Locate the cell with the specified text and output its (X, Y) center coordinate. 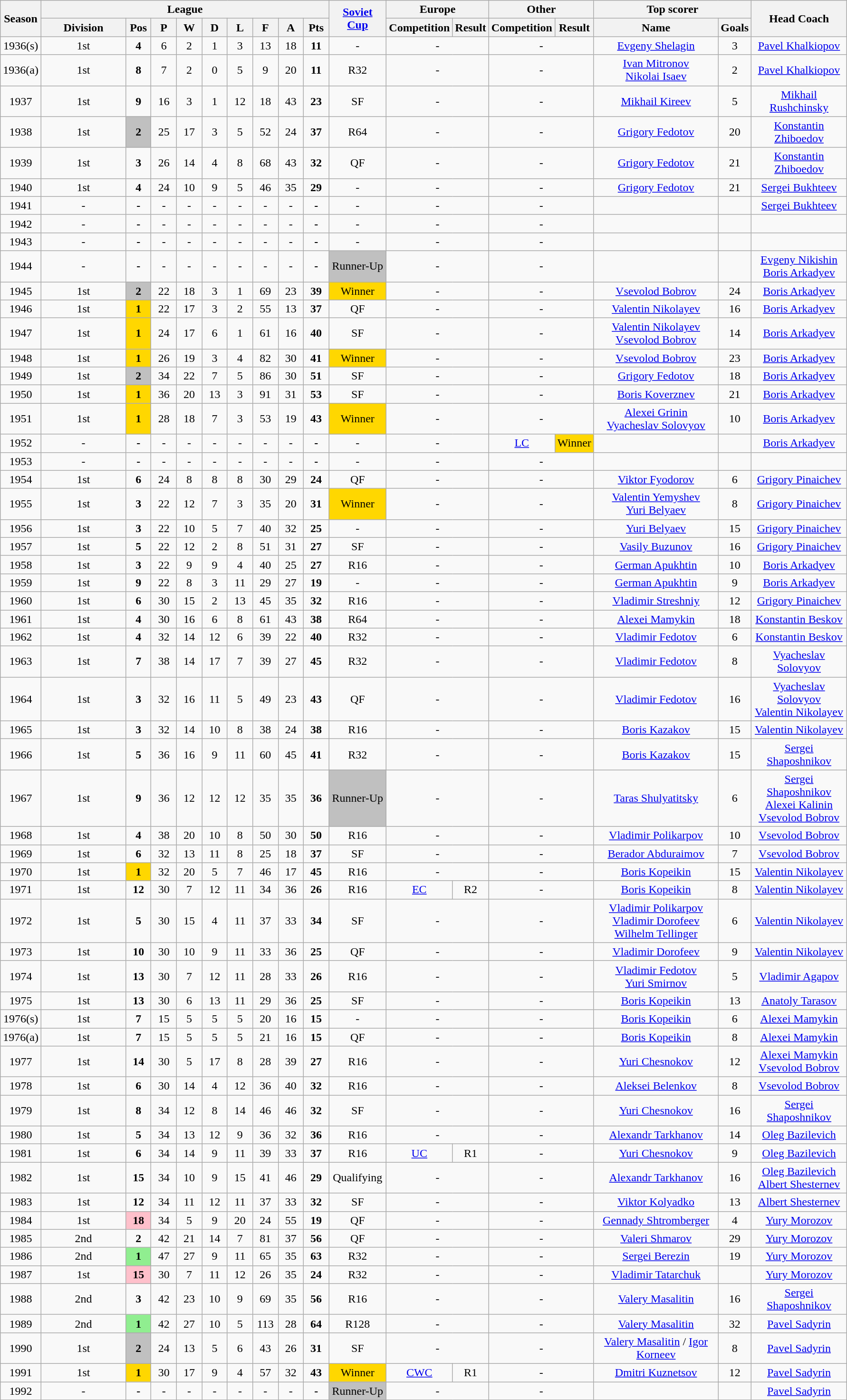
1945 (21, 291)
Mikhail Kireev (656, 101)
A (291, 28)
0 (215, 70)
57 (265, 1372)
1991 (21, 1372)
Vasily Buzunov (656, 546)
1949 (21, 376)
Vyacheslav Solovyov Valentin Nikolayev (799, 699)
1976(a) (21, 1037)
1967 (21, 798)
86 (265, 376)
63 (316, 1256)
1936(s) (21, 46)
Viktor Fyodorov (656, 479)
1936(a) (21, 70)
1979 (21, 1111)
Sergei Shaposhnikov Alexei Kalinin Vsevolod Bobrov (799, 798)
Pts (316, 28)
113 (265, 1323)
1987 (21, 1274)
1990 (21, 1348)
1976(s) (21, 1019)
1947 (21, 334)
91 (265, 394)
1965 (21, 730)
Sergei Berezin (656, 1256)
Valery Masalitin / Igor Korneev (656, 1348)
1985 (21, 1238)
1954 (21, 479)
1950 (21, 394)
UC (419, 1153)
1956 (21, 528)
Dmitri Kuznetsov (656, 1372)
Other (541, 10)
R2 (471, 890)
Berador Abduraimov (656, 854)
Division (83, 28)
52 (265, 132)
Soviet Cup (357, 19)
Yuri Belyaev (656, 528)
1984 (21, 1220)
Boris Koverznev (656, 394)
1969 (21, 854)
1977 (21, 1061)
1952 (21, 443)
1939 (21, 163)
Vyacheslav Solovyov (799, 662)
1938 (21, 132)
Vladimir Dorofeev (656, 952)
Anatoly Tarasov (799, 1001)
1992 (21, 1391)
Aleksei Belenkov (656, 1086)
Gennady Shtromberger (656, 1220)
Vladimir Tatarchuk (656, 1274)
81 (265, 1238)
Name (656, 28)
64 (316, 1323)
1971 (21, 890)
CWC (419, 1372)
1980 (21, 1135)
1960 (21, 601)
1962 (21, 637)
EC (419, 890)
1973 (21, 952)
Top scorer (672, 10)
Vladimir Polikarpov (656, 836)
F (265, 28)
Valentin Nikolayev Vsevolod Bobrov (656, 334)
1974 (21, 976)
Season (21, 19)
1959 (21, 583)
1940 (21, 187)
1964 (21, 699)
1983 (21, 1202)
League (184, 10)
60 (265, 754)
Vladimir Fedotov Yuri Smirnov (656, 976)
1953 (21, 461)
Pos (139, 28)
D (215, 28)
Albert Shesternev (799, 1202)
1966 (21, 754)
1957 (21, 546)
1989 (21, 1323)
68 (265, 163)
1986 (21, 1256)
1972 (21, 921)
65 (265, 1256)
Alexei Grinin Vyacheslav Solovyov (656, 418)
Alexei Mamykin Vsevolod Bobrov (799, 1061)
1963 (21, 662)
1937 (21, 101)
1941 (21, 205)
47 (164, 1256)
49 (265, 699)
1948 (21, 358)
Vladimir Agapov (799, 976)
Taras Shulyatitsky (656, 798)
1975 (21, 1001)
L (240, 28)
1961 (21, 619)
Evgeny Shelagin (656, 46)
1978 (21, 1086)
1942 (21, 224)
Mikhail Rushchinsky (799, 101)
Oleg Bazilevich Albert Shesternev (799, 1177)
1944 (21, 266)
Valentin Yemyshev Yuri Belyaev (656, 504)
1970 (21, 872)
Vladimir Polikarpov Vladimir Dorofeev Wilhelm Tellinger (656, 921)
Evgeny Nikishin Boris Arkadyev (799, 266)
R128 (357, 1323)
Head Coach (799, 19)
1951 (21, 418)
Qualifying (357, 1177)
1982 (21, 1177)
Viktor Kolyadko (656, 1202)
Ivan Mitronov Nikolai Isaev (656, 70)
1988 (21, 1299)
82 (265, 358)
Valeri Shmarov (656, 1238)
LC (522, 443)
1968 (21, 836)
W (189, 28)
Europe (437, 10)
1958 (21, 564)
1946 (21, 309)
1955 (21, 504)
Goals (735, 28)
P (164, 28)
Vladimir Streshniy (656, 601)
1981 (21, 1153)
1943 (21, 242)
